Provide the [X, Y] coordinate of the cell's center where the given text is located.  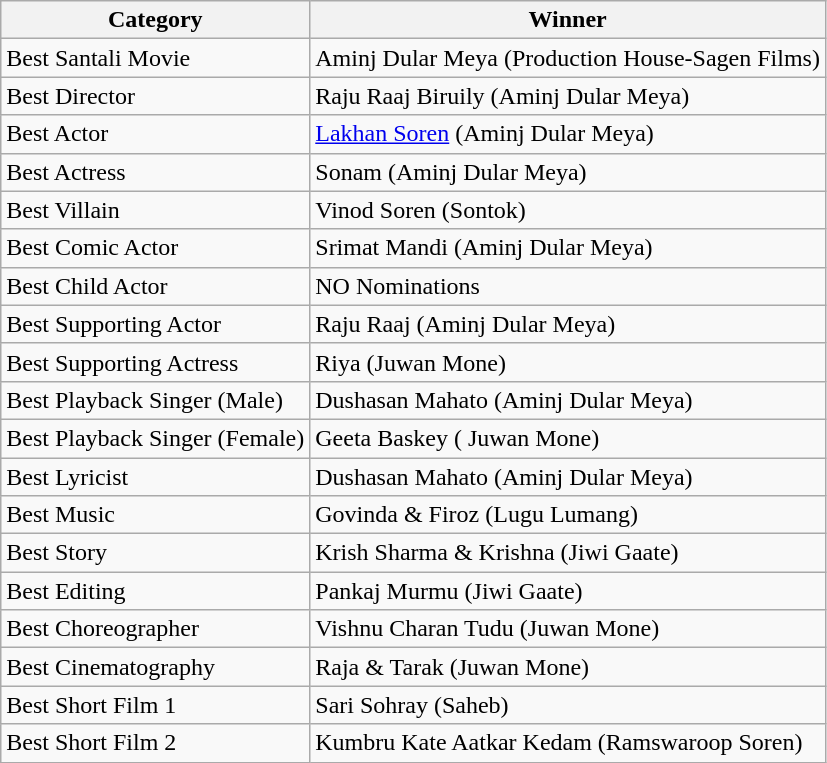
Riya (Juwan Mone) [568, 362]
Best Choreographer [156, 629]
Raju Raaj (Aminj Dular Meya) [568, 324]
Category [156, 20]
Raja & Tarak (Juwan Mone) [568, 667]
Winner [568, 20]
Pankaj Murmu (Jiwi Gaate) [568, 591]
Best Story [156, 553]
Best Supporting Actor [156, 324]
Best Lyricist [156, 477]
Vishnu Charan Tudu (Juwan Mone) [568, 629]
Sonam (Aminj Dular Meya) [568, 172]
Krish Sharma & Krishna (Jiwi Gaate) [568, 553]
Best Director [156, 96]
Kumbru Kate Aatkar Kedam (Ramswaroop Soren) [568, 743]
NO Nominations [568, 286]
Sari Sohray (Saheb) [568, 705]
Best Comic Actor [156, 248]
Best Actor [156, 134]
Best Santali Movie [156, 58]
Best Cinematography [156, 667]
Best Short Film 1 [156, 705]
Best Playback Singer (Male) [156, 400]
Best Editing [156, 591]
Vinod Soren (Sontok) [568, 210]
Best Villain [156, 210]
Govinda & Firoz (Lugu Lumang) [568, 515]
Best Supporting Actress [156, 362]
Lakhan Soren (Aminj Dular Meya) [568, 134]
Srimat Mandi (Aminj Dular Meya) [568, 248]
Best Music [156, 515]
Raju Raaj Biruily (Aminj Dular Meya) [568, 96]
Best Actress [156, 172]
Best Short Film 2 [156, 743]
Aminj Dular Meya (Production House-Sagen Films) [568, 58]
Geeta Baskey ( Juwan Mone) [568, 438]
Best Playback Singer (Female) [156, 438]
Best Child Actor [156, 286]
